Locate the cell with the specified text and output its [x, y] center coordinate. 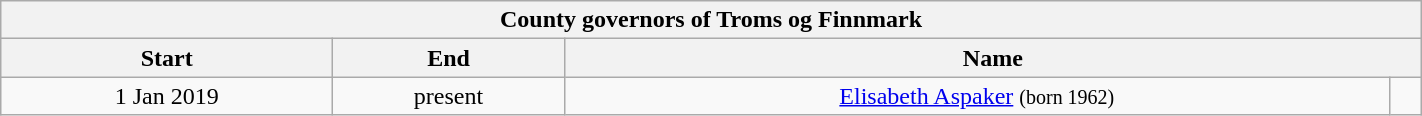
present [449, 96]
County governors of Troms og Finnmark [711, 20]
End [449, 58]
Start [167, 58]
Elisabeth Aspaker (born 1962) [976, 96]
Name [992, 58]
1 Jan 2019 [167, 96]
